Return the [X, Y] coordinate for the center point of the cell that contains the specified text.  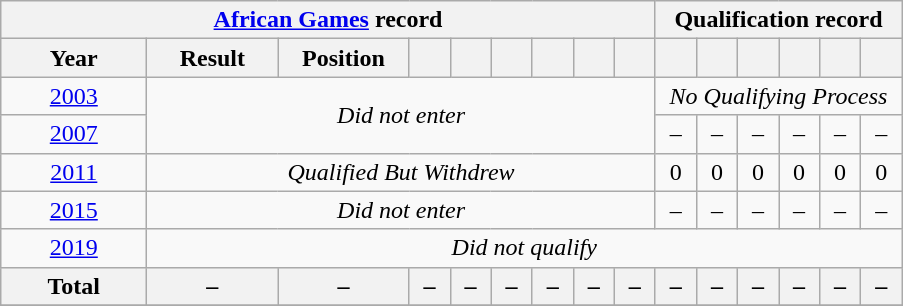
Did not qualify [524, 248]
Total [74, 286]
Position [344, 58]
No Qualifying Process [778, 96]
2019 [74, 248]
Qualification record [778, 20]
2015 [74, 210]
Year [74, 58]
Result [212, 58]
Qualified But Withdrew [401, 172]
2003 [74, 96]
2011 [74, 172]
African Games record [328, 20]
2007 [74, 134]
